Pinpoint the cell where the given text exists, returning its (x, y) midpoint coordinate. 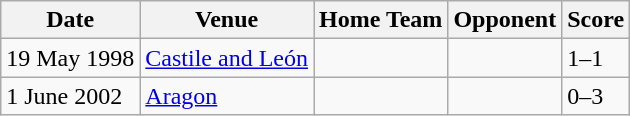
Venue (227, 20)
0–3 (596, 96)
Castile and León (227, 58)
1 June 2002 (70, 96)
Score (596, 20)
19 May 1998 (70, 58)
Date (70, 20)
Home Team (381, 20)
Opponent (505, 20)
1–1 (596, 58)
Aragon (227, 96)
